Locate the cell with the specified text and output its [x, y] center coordinate. 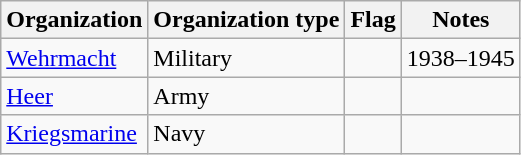
Organization type [246, 20]
Military [246, 58]
Kriegsmarine [74, 134]
1938–1945 [460, 58]
Organization [74, 20]
Heer [74, 96]
Wehrmacht [74, 58]
Army [246, 96]
Navy [246, 134]
Notes [460, 20]
Flag [373, 20]
